Return the [X, Y] coordinate for the center point of the cell that contains the specified text.  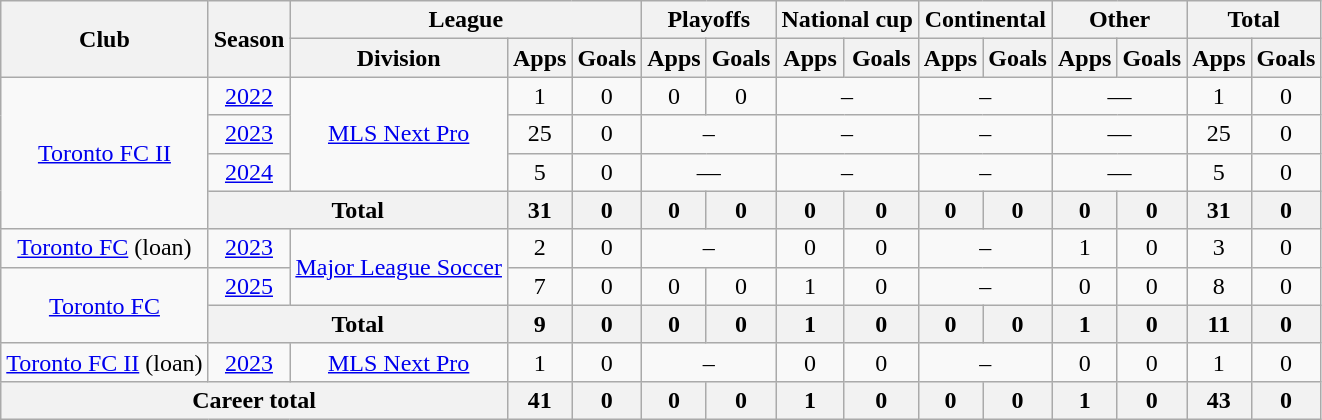
Division [399, 58]
League [466, 20]
Toronto FC [104, 305]
2025 [249, 286]
Toronto FC II (loan) [104, 362]
2 [539, 248]
Season [249, 39]
Club [104, 39]
2022 [249, 96]
Toronto FC II [104, 153]
National cup [847, 20]
Toronto FC (loan) [104, 248]
Career total [254, 400]
41 [539, 400]
Continental [985, 20]
3 [1219, 248]
2024 [249, 172]
Other [1119, 20]
9 [539, 324]
43 [1219, 400]
7 [539, 286]
Playoffs [709, 20]
11 [1219, 324]
8 [1219, 286]
Major League Soccer [399, 267]
